Pinpoint the cell where the given text exists, returning its [X, Y] midpoint coordinate. 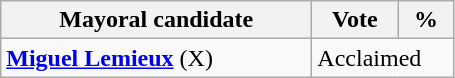
Vote [355, 20]
Acclaimed [383, 58]
% [426, 20]
Miguel Lemieux (X) [156, 58]
Mayoral candidate [156, 20]
